Output the (x, y) coordinate of the center of the cell containing the given text.  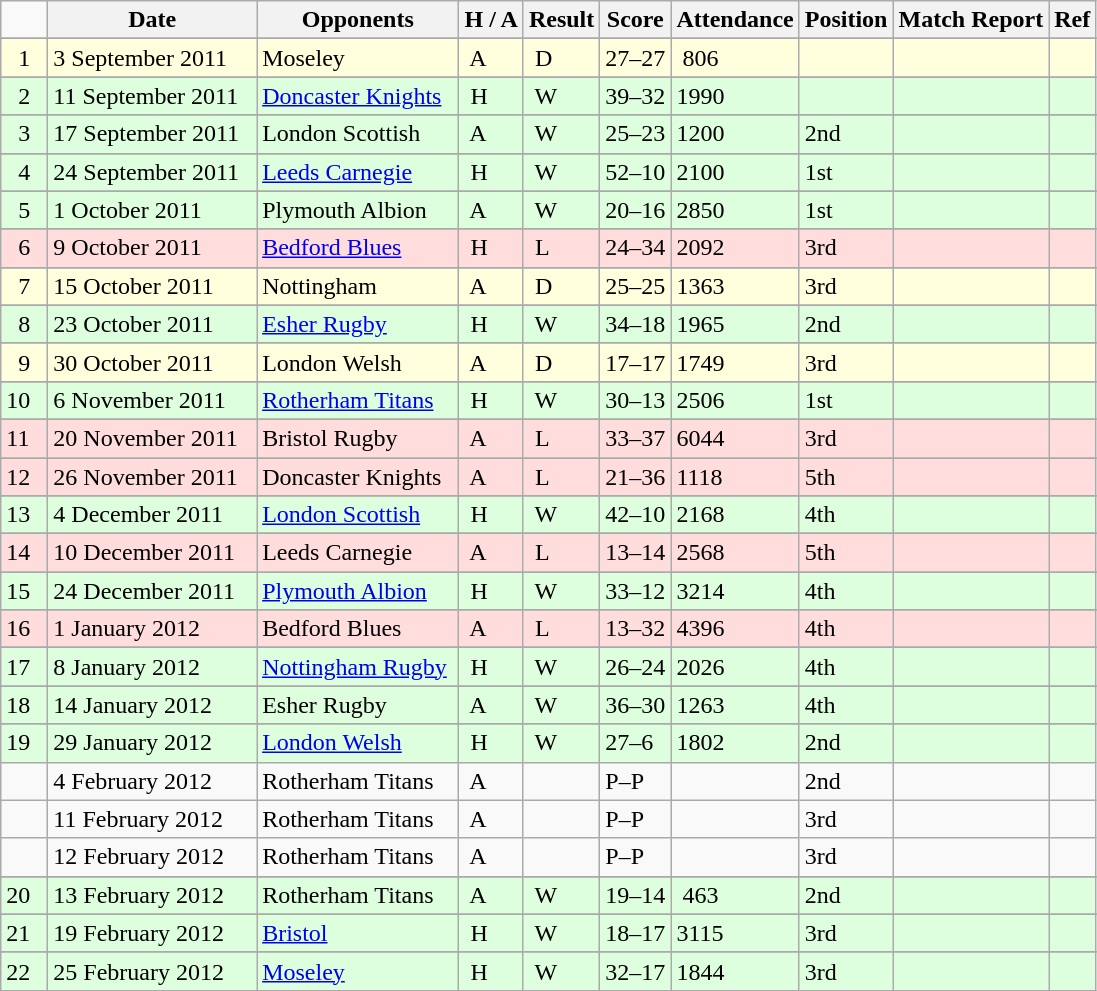
24 September 2011 (152, 172)
11 February 2012 (152, 819)
15 October 2011 (152, 286)
2092 (735, 248)
12 February 2012 (152, 857)
17 (24, 667)
52–10 (636, 172)
Opponents (358, 20)
2568 (735, 553)
27–27 (636, 58)
11 (24, 438)
25 February 2012 (152, 971)
29 January 2012 (152, 743)
5 (24, 210)
11 September 2011 (152, 96)
17 September 2011 (152, 134)
1965 (735, 324)
16 (24, 629)
4 December 2011 (152, 515)
30 October 2011 (152, 362)
33–37 (636, 438)
Result (561, 20)
18–17 (636, 933)
2 (24, 96)
1 October 2011 (152, 210)
2026 (735, 667)
2506 (735, 400)
Bristol Rugby (358, 438)
14 January 2012 (152, 705)
9 October 2011 (152, 248)
13–32 (636, 629)
Bristol (358, 933)
6044 (735, 438)
9 (24, 362)
1990 (735, 96)
1749 (735, 362)
13 (24, 515)
3214 (735, 591)
H / A (491, 20)
6 (24, 248)
25–25 (636, 286)
Ref (1072, 20)
3 September 2011 (152, 58)
10 (24, 400)
26 November 2011 (152, 477)
24–34 (636, 248)
1263 (735, 705)
3 (24, 134)
806 (735, 58)
39–32 (636, 96)
19 February 2012 (152, 933)
2100 (735, 172)
4 February 2012 (152, 781)
Position (846, 20)
7 (24, 286)
24 December 2011 (152, 591)
2850 (735, 210)
463 (735, 895)
20 November 2011 (152, 438)
4396 (735, 629)
8 January 2012 (152, 667)
1200 (735, 134)
21–36 (636, 477)
18 (24, 705)
33–12 (636, 591)
27–6 (636, 743)
Nottingham Rugby (358, 667)
36–30 (636, 705)
25–23 (636, 134)
Score (636, 20)
34–18 (636, 324)
1363 (735, 286)
19 (24, 743)
Attendance (735, 20)
15 (24, 591)
3115 (735, 933)
23 October 2011 (152, 324)
Date (152, 20)
1802 (735, 743)
32–17 (636, 971)
10 December 2011 (152, 553)
42–10 (636, 515)
14 (24, 553)
13 February 2012 (152, 895)
4 (24, 172)
1844 (735, 971)
1 (24, 58)
8 (24, 324)
Nottingham (358, 286)
1118 (735, 477)
13–14 (636, 553)
21 (24, 933)
6 November 2011 (152, 400)
17–17 (636, 362)
26–24 (636, 667)
30–13 (636, 400)
Match Report (971, 20)
20–16 (636, 210)
22 (24, 971)
20 (24, 895)
2168 (735, 515)
12 (24, 477)
19–14 (636, 895)
1 January 2012 (152, 629)
